Search for the cell housing the specified text and yield its (X, Y) center coordinate. 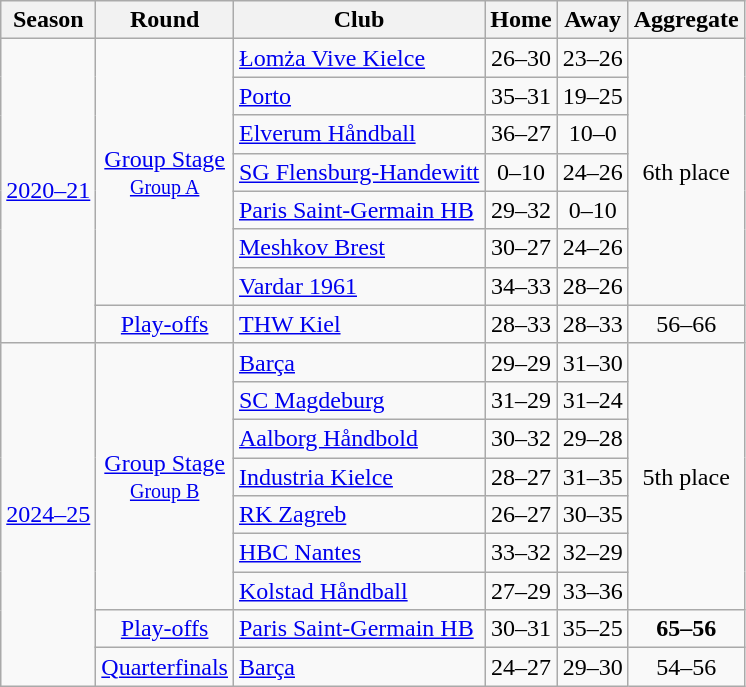
30–31 (521, 629)
30–35 (592, 515)
2020–21 (48, 191)
27–29 (521, 591)
SC Magdeburg (358, 400)
Aggregate (686, 20)
6th place (686, 172)
Quarterfinals (165, 667)
Elverum Håndball (358, 134)
32–29 (592, 553)
2024–25 (48, 514)
29–30 (592, 667)
Round (165, 20)
31–30 (592, 362)
Porto (358, 96)
Aalborg Håndbold (358, 438)
Meshkov Brest (358, 248)
26–27 (521, 515)
HBC Nantes (358, 553)
23–26 (592, 58)
Group StageGroup B (165, 476)
19–25 (592, 96)
31–24 (592, 400)
RK Zagreb (358, 515)
35–31 (521, 96)
Club (358, 20)
Away (592, 20)
56–66 (686, 324)
29–32 (521, 210)
54–56 (686, 667)
Group StageGroup A (165, 172)
31–35 (592, 477)
Industria Kielce (358, 477)
26–30 (521, 58)
33–36 (592, 591)
30–32 (521, 438)
36–27 (521, 134)
34–33 (521, 286)
29–28 (592, 438)
28–27 (521, 477)
35–25 (592, 629)
Vardar 1961 (358, 286)
30–27 (521, 248)
33–32 (521, 553)
29–29 (521, 362)
Season (48, 20)
Home (521, 20)
28–26 (592, 286)
5th place (686, 476)
THW Kiel (358, 324)
65–56 (686, 629)
SG Flensburg-Handewitt (358, 172)
24–27 (521, 667)
Łomża Vive Kielce (358, 58)
10–0 (592, 134)
Kolstad Håndball (358, 591)
31–29 (521, 400)
